From the cell containing the given text, extract its center point as (x, y) coordinate. 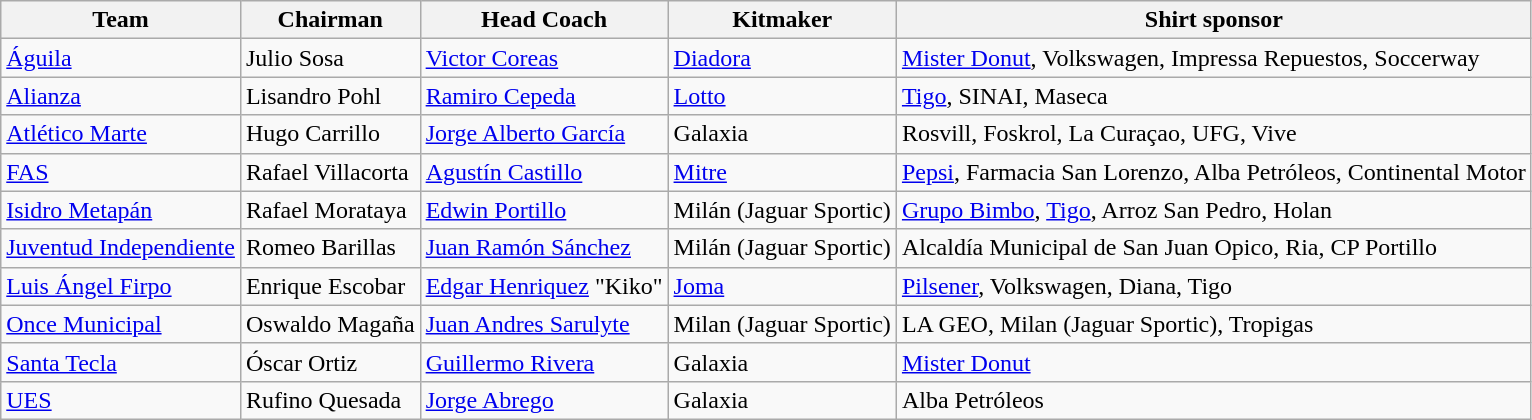
Joma (782, 286)
Shirt sponsor (1214, 20)
Mister Donut, Volkswagen, Impressa Repuestos, Soccerway (1214, 58)
Grupo Bimbo, Tigo, Arroz San Pedro, Holan (1214, 210)
Milan (Jaguar Sportic) (782, 324)
Hugo Carrillo (330, 134)
Mister Donut (1214, 362)
Alba Petróleos (1214, 400)
Jorge Abrego (544, 400)
Ramiro Cepeda (544, 96)
Santa Tecla (121, 362)
Agustín Castillo (544, 172)
Isidro Metapán (121, 210)
Juan Ramón Sánchez (544, 248)
LA GEO, Milan (Jaguar Sportic), Tropigas (1214, 324)
Team (121, 20)
Kitmaker (782, 20)
Victor Coreas (544, 58)
Lotto (782, 96)
Alianza (121, 96)
Rufino Quesada (330, 400)
FAS (121, 172)
Pilsener, Volkswagen, Diana, Tigo (1214, 286)
Pepsi, Farmacia San Lorenzo, Alba Petróleos, Continental Motor (1214, 172)
Head Coach (544, 20)
Edwin Portillo (544, 210)
Rafael Morataya (330, 210)
Jorge Alberto García (544, 134)
Rafael Villacorta (330, 172)
Juan Andres Sarulyte (544, 324)
Guillermo Rivera (544, 362)
UES (121, 400)
Once Municipal (121, 324)
Luis Ángel Firpo (121, 286)
Enrique Escobar (330, 286)
Diadora (782, 58)
Alcaldía Municipal de San Juan Opico, Ria, CP Portillo (1214, 248)
Juventud Independiente (121, 248)
Edgar Henriquez "Kiko" (544, 286)
Oswaldo Magaña (330, 324)
Óscar Ortiz (330, 362)
Lisandro Pohl (330, 96)
Águila (121, 58)
Atlético Marte (121, 134)
Mitre (782, 172)
Julio Sosa (330, 58)
Romeo Barillas (330, 248)
Chairman (330, 20)
Rosvill, Foskrol, La Curaçao, UFG, Vive (1214, 134)
Tigo, SINAI, Maseca (1214, 96)
